Extract the (X, Y) coordinate from the center of the cell holding the provided text.  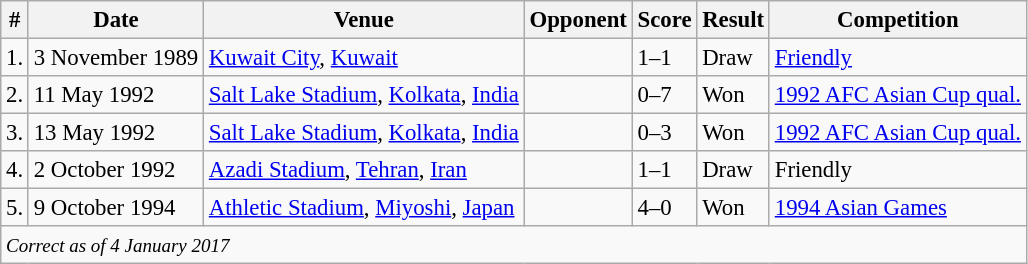
4. (15, 170)
Azadi Stadium, Tehran, Iran (364, 170)
Venue (364, 20)
Kuwait City, Kuwait (364, 58)
2. (15, 95)
Correct as of 4 January 2017 (514, 245)
2 October 1992 (116, 170)
9 October 1994 (116, 208)
1994 Asian Games (898, 208)
Score (664, 20)
11 May 1992 (116, 95)
Athletic Stadium, Miyoshi, Japan (364, 208)
Opponent (578, 20)
3 November 1989 (116, 58)
0–7 (664, 95)
Date (116, 20)
4–0 (664, 208)
Result (734, 20)
# (15, 20)
13 May 1992 (116, 133)
1. (15, 58)
Competition (898, 20)
5. (15, 208)
0–3 (664, 133)
3. (15, 133)
